Determine the [x, y] coordinate at the center of the cell enclosing the given text.  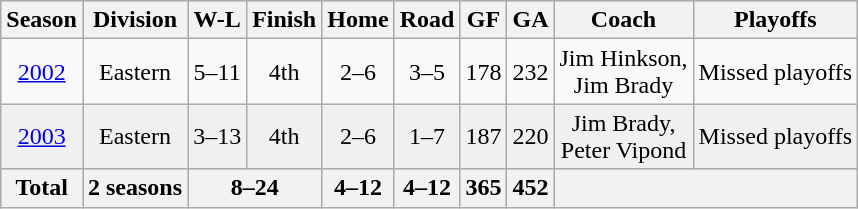
3–5 [427, 72]
220 [530, 136]
178 [484, 72]
232 [530, 72]
Home [358, 20]
Coach [624, 20]
8–24 [255, 188]
Season [42, 20]
Jim Brady,Peter Vipond [624, 136]
2002 [42, 72]
3–13 [218, 136]
GF [484, 20]
Road [427, 20]
Total [42, 188]
Playoffs [776, 20]
452 [530, 188]
2 seasons [134, 188]
365 [484, 188]
Division [134, 20]
1–7 [427, 136]
Jim Hinkson,Jim Brady [624, 72]
GA [530, 20]
2003 [42, 136]
Finish [284, 20]
W-L [218, 20]
187 [484, 136]
5–11 [218, 72]
